Output the [x, y] coordinate of the center of the cell containing the given text.  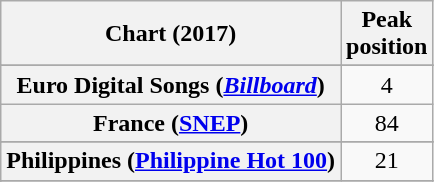
84 [387, 123]
Chart (2017) [171, 34]
4 [387, 85]
Peakposition [387, 34]
France (SNEP) [171, 123]
21 [387, 161]
Philippines (Philippine Hot 100) [171, 161]
Euro Digital Songs (Billboard) [171, 85]
